Search for the cell housing the specified text and yield its [X, Y] center coordinate. 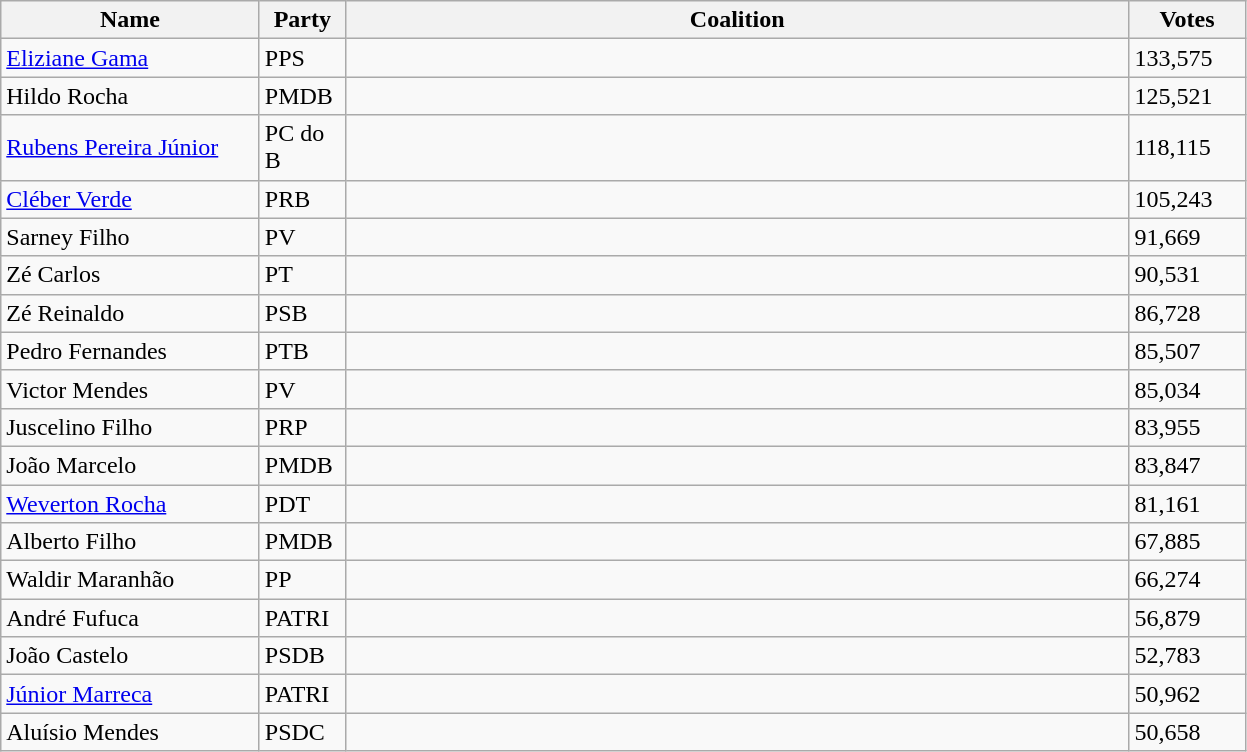
50,658 [1187, 732]
90,531 [1187, 275]
PSDC [302, 732]
Name [130, 20]
PSDB [302, 656]
81,161 [1187, 503]
João Marcelo [130, 465]
52,783 [1187, 656]
Júnior Marreca [130, 694]
André Fufuca [130, 618]
Votes [1187, 20]
118,115 [1187, 148]
67,885 [1187, 542]
Aluísio Mendes [130, 732]
66,274 [1187, 580]
Rubens Pereira Júnior [130, 148]
Sarney Filho [130, 237]
Eliziane Gama [130, 58]
PRP [302, 427]
Party [302, 20]
Hildo Rocha [130, 96]
PTB [302, 351]
Waldir Maranhão [130, 580]
Weverton Rocha [130, 503]
86,728 [1187, 313]
PC do B [302, 148]
85,034 [1187, 389]
85,507 [1187, 351]
133,575 [1187, 58]
Zé Reinaldo [130, 313]
83,847 [1187, 465]
Juscelino Filho [130, 427]
PPS [302, 58]
Zé Carlos [130, 275]
João Castelo [130, 656]
50,962 [1187, 694]
PRB [302, 199]
PSB [302, 313]
91,669 [1187, 237]
105,243 [1187, 199]
83,955 [1187, 427]
56,879 [1187, 618]
Coalition [737, 20]
PT [302, 275]
Victor Mendes [130, 389]
Cléber Verde [130, 199]
PDT [302, 503]
PP [302, 580]
125,521 [1187, 96]
Alberto Filho [130, 542]
Pedro Fernandes [130, 351]
